Extract the [x, y] coordinate from the center of the cell holding the provided text.  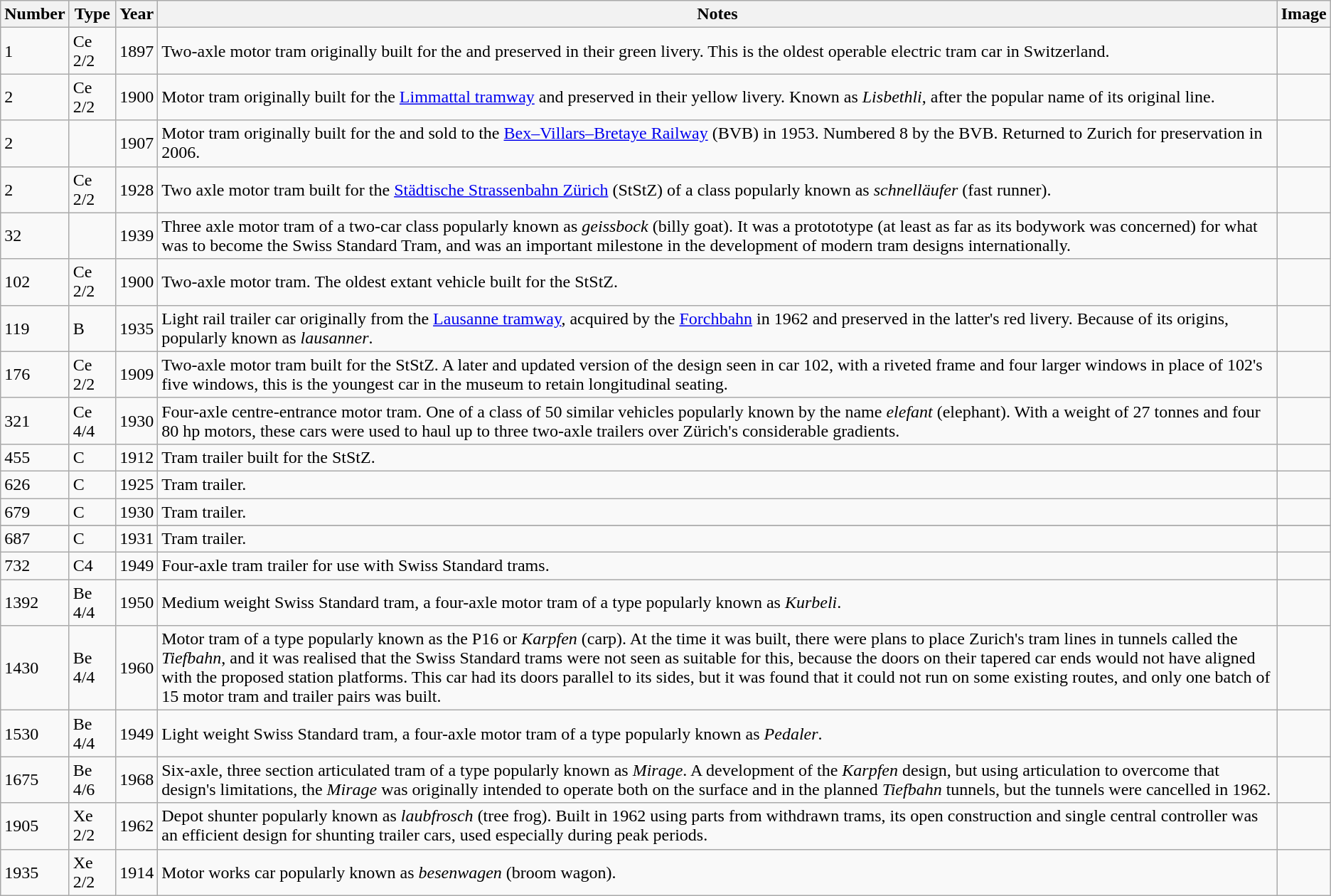
Two-axle motor tram. The oldest extant vehicle built for the StStZ. [717, 282]
Medium weight Swiss Standard tram, a four-axle motor tram of a type popularly known as Kurbeli. [717, 603]
1905 [35, 826]
1925 [137, 484]
Motor works car popularly known as besenwagen (broom wagon). [717, 872]
1430 [35, 668]
1950 [137, 603]
1912 [137, 457]
32 [35, 236]
1962 [137, 826]
C4 [92, 566]
1392 [35, 603]
1675 [35, 779]
732 [35, 566]
Tram trailer built for the StStZ. [717, 457]
176 [35, 374]
Number [35, 14]
1931 [137, 539]
Two-axle motor tram originally built for the and preserved in their green livery. This is the oldest operable electric tram car in Switzerland. [717, 51]
1897 [137, 51]
455 [35, 457]
1909 [137, 374]
Two axle motor tram built for the Städtische Strassenbahn Zürich (StStZ) of a class popularly known as schnelläufer (fast runner). [717, 189]
1907 [137, 144]
Type [92, 14]
687 [35, 539]
Image [1304, 14]
102 [35, 282]
1960 [137, 668]
Year [137, 14]
1968 [137, 779]
Ce 4/4 [92, 421]
626 [35, 484]
679 [35, 511]
1530 [35, 734]
1914 [137, 872]
119 [35, 329]
1939 [137, 236]
Be 4/6 [92, 779]
Light weight Swiss Standard tram, a four-axle motor tram of a type popularly known as Pedaler. [717, 734]
1 [35, 51]
Notes [717, 14]
B [92, 329]
321 [35, 421]
Four-axle tram trailer for use with Swiss Standard trams. [717, 566]
1928 [137, 189]
